Search for the cell housing the specified text and yield its (X, Y) center coordinate. 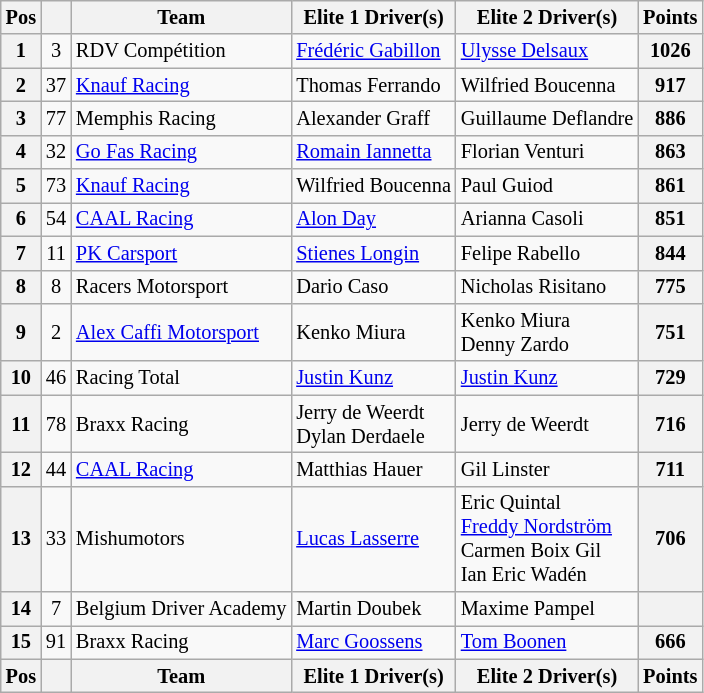
15 (21, 642)
Guillaume Deflandre (547, 118)
729 (670, 378)
706 (670, 539)
37 (56, 85)
78 (56, 424)
Frédéric Gabillon (374, 51)
Racing Total (181, 378)
Alex Caffi Motorsport (181, 332)
5 (21, 186)
851 (670, 219)
Lucas Lasserre (374, 539)
91 (56, 642)
Eric Quintal Freddy Nordström Carmen Boix Gil Ian Eric Wadén (547, 539)
14 (21, 609)
Ulysse Delsaux (547, 51)
Gil Linster (547, 469)
Martin Doubek (374, 609)
Stienes Longin (374, 253)
Paul Guiod (547, 186)
6 (21, 219)
Alon Day (374, 219)
Belgium Driver Academy (181, 609)
Florian Venturi (547, 152)
77 (56, 118)
Tom Boonen (547, 642)
32 (56, 152)
Felipe Rabello (547, 253)
4 (21, 152)
711 (670, 469)
Jerry de Weerdt (547, 424)
844 (670, 253)
Alexander Graff (374, 118)
Go Fas Racing (181, 152)
Thomas Ferrando (374, 85)
10 (21, 378)
Nicholas Risitano (547, 287)
9 (21, 332)
Dario Caso (374, 287)
Memphis Racing (181, 118)
Maxime Pampel (547, 609)
Jerry de Weerdt Dylan Derdaele (374, 424)
73 (56, 186)
917 (670, 85)
863 (670, 152)
12 (21, 469)
Matthias Hauer (374, 469)
44 (56, 469)
46 (56, 378)
33 (56, 539)
Romain Iannetta (374, 152)
Arianna Casoli (547, 219)
13 (21, 539)
751 (670, 332)
Kenko Miura (374, 332)
1026 (670, 51)
1 (21, 51)
54 (56, 219)
Marc Goossens (374, 642)
Mishumotors (181, 539)
716 (670, 424)
775 (670, 287)
666 (670, 642)
Kenko Miura Denny Zardo (547, 332)
Racers Motorsport (181, 287)
RDV Compétition (181, 51)
PK Carsport (181, 253)
886 (670, 118)
861 (670, 186)
